Find where the given text appears and provide that cell's center as (x, y) coordinate. 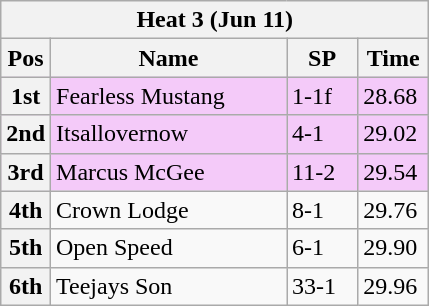
Heat 3 (Jun 11) (215, 20)
4th (26, 210)
Name (169, 58)
1st (26, 96)
Pos (26, 58)
29.96 (394, 286)
5th (26, 248)
28.68 (394, 96)
8-1 (322, 210)
1-1f (322, 96)
3rd (26, 172)
Itsallovernow (169, 134)
29.90 (394, 248)
29.02 (394, 134)
33-1 (322, 286)
Marcus McGee (169, 172)
Fearless Mustang (169, 96)
11-2 (322, 172)
Teejays Son (169, 286)
2nd (26, 134)
29.76 (394, 210)
Open Speed (169, 248)
Time (394, 58)
SP (322, 58)
4-1 (322, 134)
6-1 (322, 248)
29.54 (394, 172)
6th (26, 286)
Crown Lodge (169, 210)
